For the text-containing cell, return its midpoint in (X, Y) coordinate format. 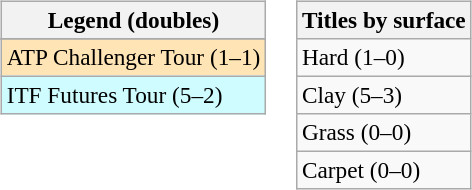
ITF Futures Tour (5–2) (133, 95)
Carpet (0–0) (384, 171)
Titles by surface (384, 20)
Clay (5–3) (384, 95)
Hard (1–0) (384, 57)
Legend (doubles) (133, 20)
ATP Challenger Tour (1–1) (133, 57)
Grass (0–0) (384, 133)
